Search for the cell housing the specified text and yield its [X, Y] center coordinate. 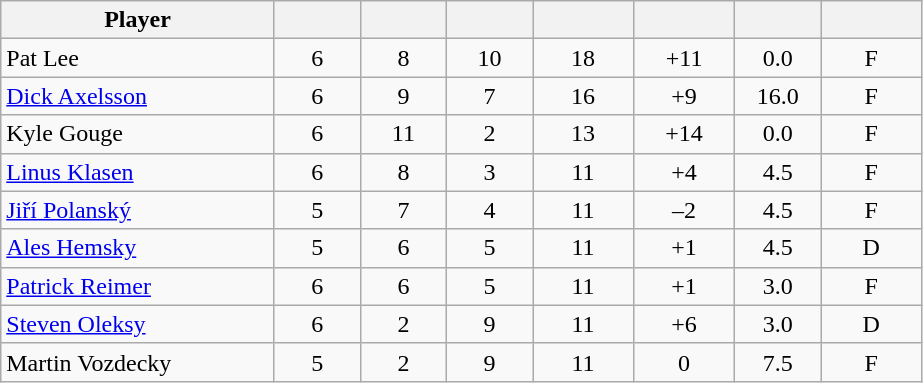
Linus Klasen [138, 172]
4 [489, 210]
Patrick Reimer [138, 286]
13 [582, 134]
7.5 [778, 362]
Player [138, 20]
16.0 [778, 96]
16 [582, 96]
Steven Oleksy [138, 324]
Martin Vozdecky [138, 362]
+14 [684, 134]
Ales Hemsky [138, 248]
Jiří Polanský [138, 210]
+9 [684, 96]
+4 [684, 172]
3 [489, 172]
10 [489, 58]
Kyle Gouge [138, 134]
+11 [684, 58]
+6 [684, 324]
18 [582, 58]
0 [684, 362]
Pat Lee [138, 58]
–2 [684, 210]
Dick Axelsson [138, 96]
